Output the [X, Y] coordinate of the center of the cell containing the given text.  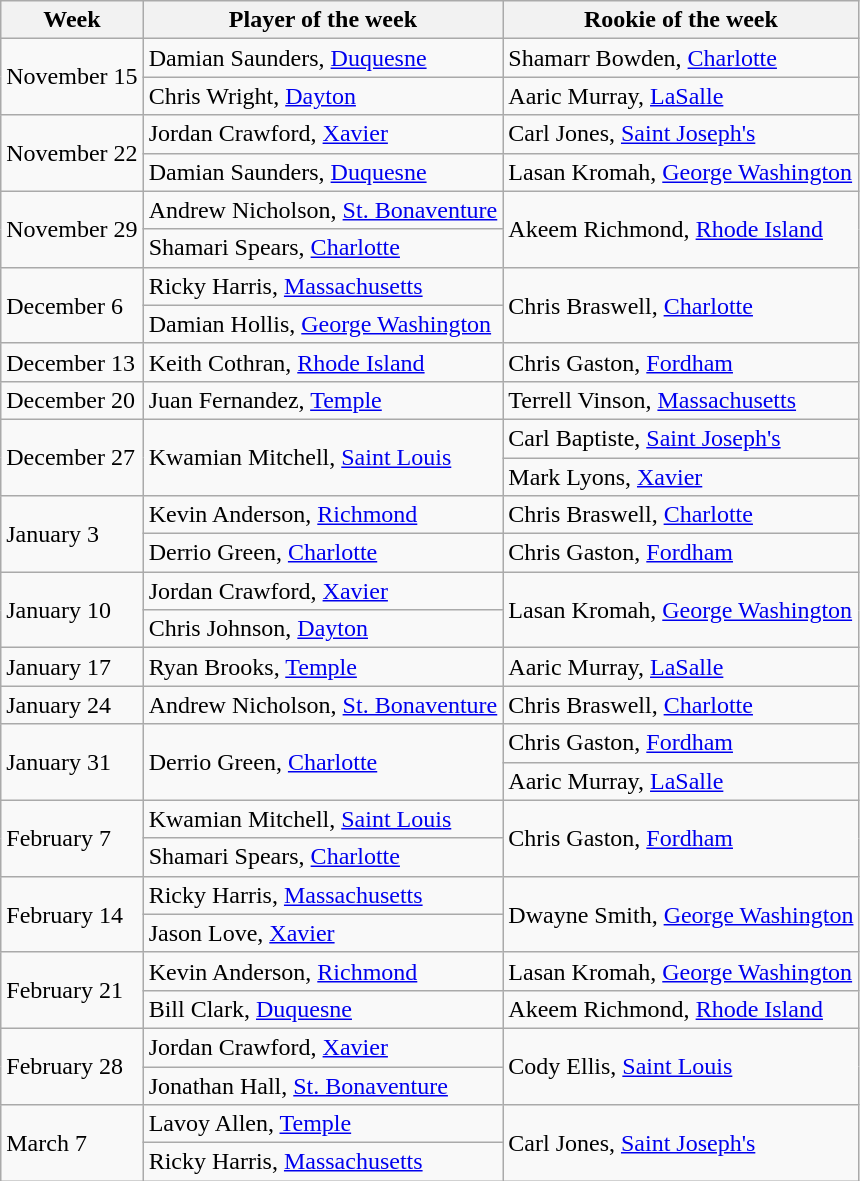
Ryan Brooks, Temple [323, 667]
December 20 [72, 400]
November 22 [72, 153]
December 6 [72, 305]
Dwayne Smith, George Washington [681, 914]
January 17 [72, 667]
January 24 [72, 705]
December 27 [72, 457]
Jonathan Hall, St. Bonaventure [323, 1085]
Cody Ellis, Saint Louis [681, 1066]
December 13 [72, 362]
Rookie of the week [681, 20]
Keith Cothran, Rhode Island [323, 362]
January 10 [72, 610]
February 7 [72, 838]
Carl Baptiste, Saint Joseph's [681, 438]
Lavoy Allen, Temple [323, 1124]
November 29 [72, 229]
Juan Fernandez, Temple [323, 400]
Shamarr Bowden, Charlotte [681, 58]
January 31 [72, 762]
February 28 [72, 1066]
Chris Wright, Dayton [323, 96]
January 3 [72, 534]
Player of the week [323, 20]
Terrell Vinson, Massachusetts [681, 400]
Bill Clark, Duquesne [323, 1009]
Week [72, 20]
February 14 [72, 914]
Chris Johnson, Dayton [323, 629]
February 21 [72, 990]
Mark Lyons, Xavier [681, 477]
Jason Love, Xavier [323, 933]
November 15 [72, 77]
March 7 [72, 1143]
Damian Hollis, George Washington [323, 324]
